Scan for the cell matching the given text and deliver its (X, Y) coordinate at center. 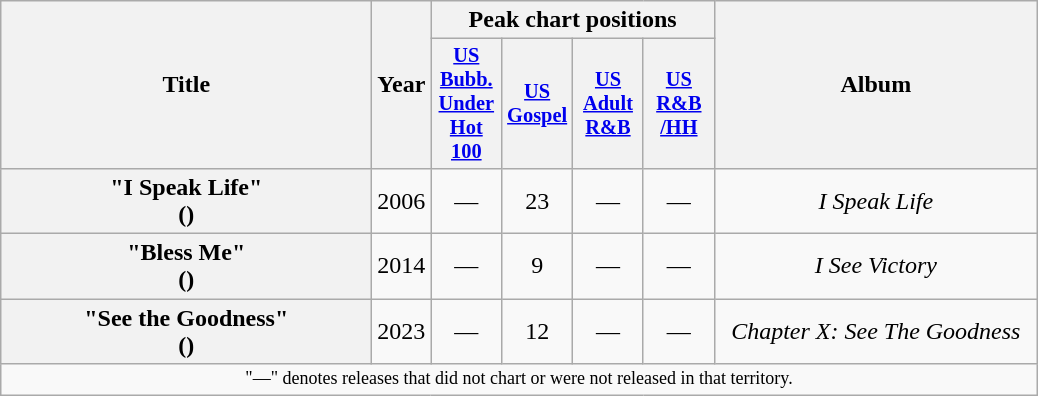
USBubb. Under Hot 100 (466, 104)
2023 (402, 332)
USGospel (538, 104)
US R&B/HH (678, 104)
9 (538, 266)
12 (538, 332)
Chapter X: See The Goodness (876, 332)
"See the Goodness"() (186, 332)
2006 (402, 200)
I Speak Life (876, 200)
"Bless Me"() (186, 266)
US Adult R&B (608, 104)
"I Speak Life"() (186, 200)
Peak chart positions (572, 20)
Title (186, 85)
Album (876, 85)
I See Victory (876, 266)
"—" denotes releases that did not chart or were not released in that territory. (520, 380)
Year (402, 85)
23 (538, 200)
2014 (402, 266)
